Find where the given text appears and provide that cell's center as (X, Y) coordinate. 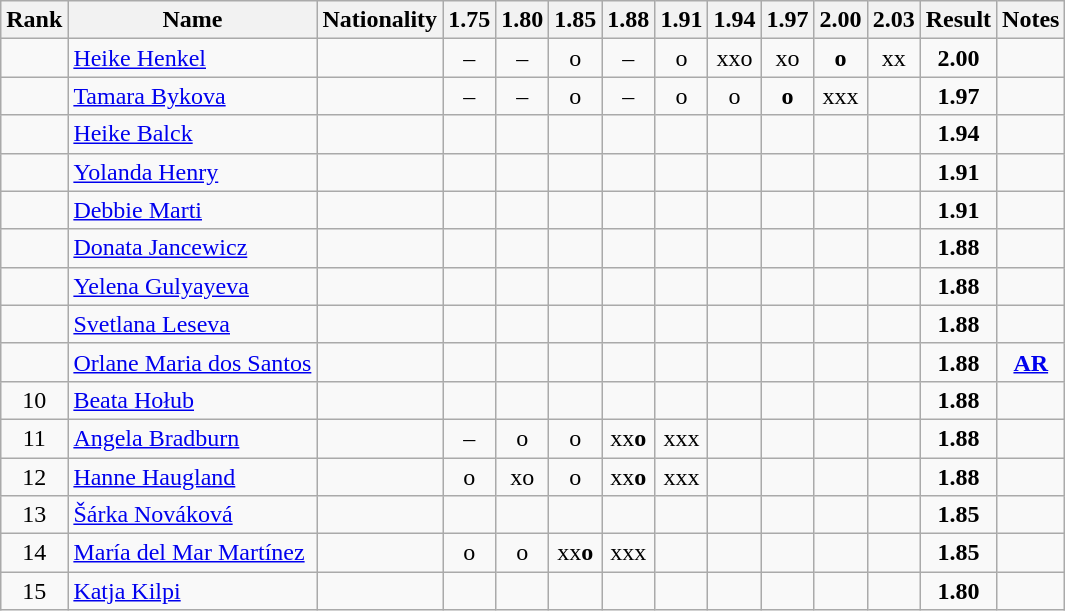
1.75 (470, 20)
Donata Jancewicz (192, 248)
Name (192, 20)
Orlane Maria dos Santos (192, 362)
12 (34, 477)
15 (34, 591)
2.03 (894, 20)
14 (34, 553)
AR (1031, 362)
Yelena Gulyayeva (192, 286)
Beata Hołub (192, 400)
Debbie Marti (192, 210)
Heike Balck (192, 134)
11 (34, 438)
13 (34, 515)
Hanne Haugland (192, 477)
Tamara Bykova (192, 96)
Notes (1031, 20)
10 (34, 400)
Katja Kilpi (192, 591)
Yolanda Henry (192, 172)
xx (894, 58)
Šárka Nováková (192, 515)
Angela Bradburn (192, 438)
María del Mar Martínez (192, 553)
Rank (34, 20)
Nationality (380, 20)
Result (958, 20)
Heike Henkel (192, 58)
Svetlana Leseva (192, 324)
